Capture the cell that displays the provided text and extract its (X, Y) central coordinate. 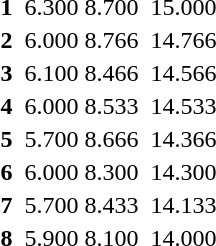
8.300 (112, 172)
8.433 (112, 205)
8.533 (112, 106)
8.466 (112, 73)
8.666 (112, 139)
8.766 (112, 40)
6.100 (52, 73)
